Capture the cell that displays the provided text and extract its (x, y) central coordinate. 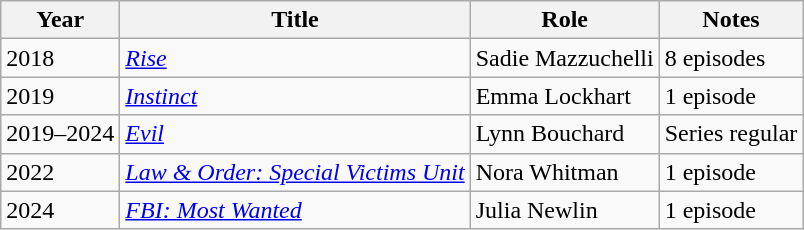
Lynn Bouchard (564, 134)
Evil (295, 134)
2022 (60, 172)
2019–2024 (60, 134)
Instinct (295, 96)
Law & Order: Special Victims Unit (295, 172)
Role (564, 20)
2019 (60, 96)
Julia Newlin (564, 210)
Emma Lockhart (564, 96)
2018 (60, 58)
Nora Whitman (564, 172)
8 episodes (731, 58)
Rise (295, 58)
2024 (60, 210)
Year (60, 20)
Series regular (731, 134)
FBI: Most Wanted (295, 210)
Notes (731, 20)
Title (295, 20)
Sadie Mazzuchelli (564, 58)
